Locate the cell with the specified text and output its [x, y] center coordinate. 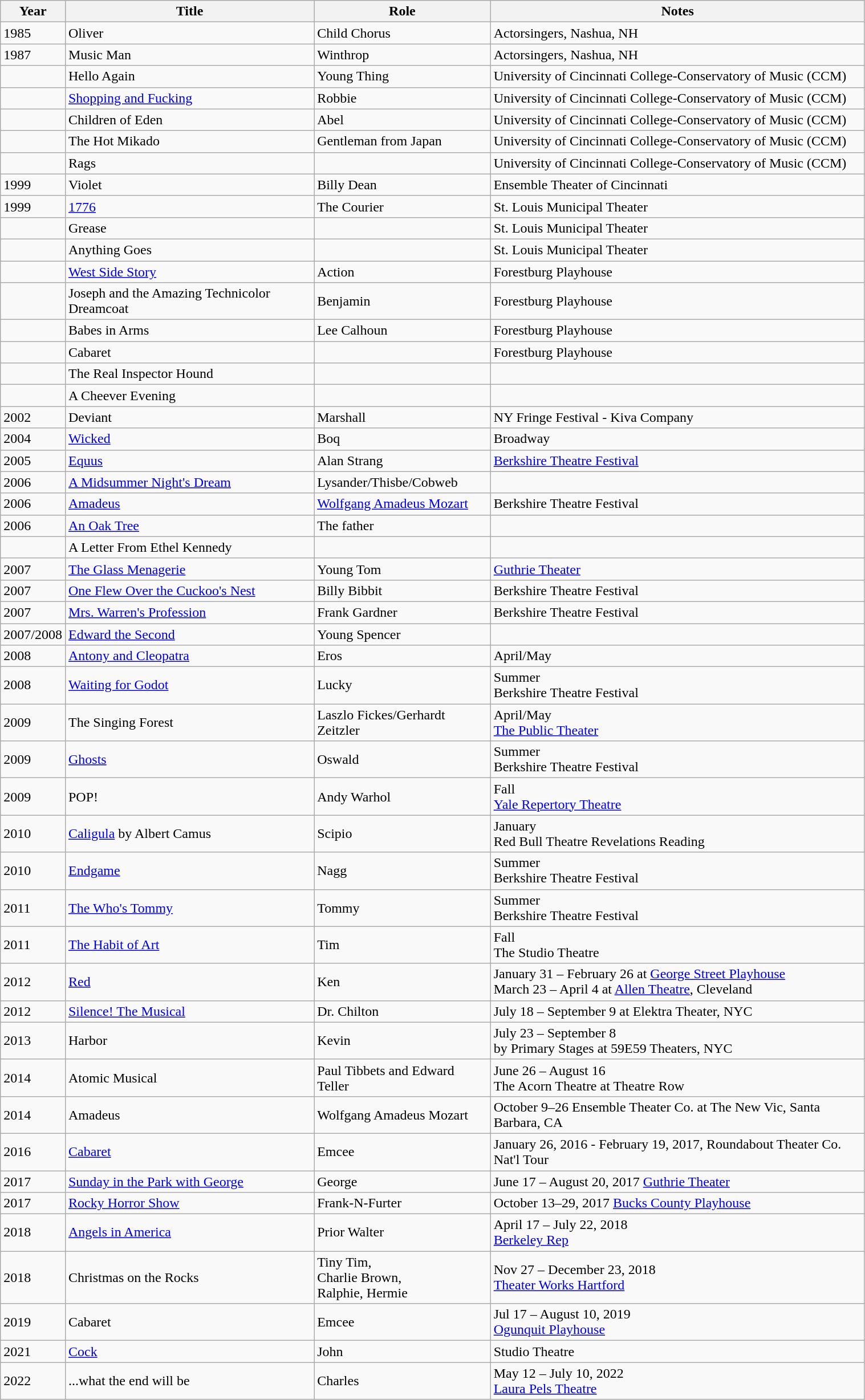
Young Spencer [403, 634]
April 17 – July 22, 2018Berkeley Rep [677, 1232]
Boq [403, 439]
Frank-N-Furter [403, 1203]
The Who's Tommy [189, 907]
Anything Goes [189, 250]
Atomic Musical [189, 1077]
Silence! The Musical [189, 1011]
JanuaryRed Bull Theatre Revelations Reading [677, 833]
Broadway [677, 439]
Ensemble Theater of Cincinnati [677, 185]
John [403, 1352]
Equus [189, 461]
April/May [677, 656]
Kevin [403, 1041]
Jul 17 – August 10, 2019Ogunquit Playhouse [677, 1322]
Red [189, 982]
Action [403, 272]
2016 [33, 1151]
Winthrop [403, 55]
Grease [189, 228]
2019 [33, 1322]
Abel [403, 120]
January 31 – February 26 at George Street PlayhouseMarch 23 – April 4 at Allen Theatre, Cleveland [677, 982]
The Singing Forest [189, 723]
Lucky [403, 685]
Laszlo Fickes/Gerhardt Zeitzler [403, 723]
Music Man [189, 55]
The Habit of Art [189, 945]
A Midsummer Night's Dream [189, 482]
Studio Theatre [677, 1352]
1987 [33, 55]
Scipio [403, 833]
Nov 27 – December 23, 2018Theater Works Hartford [677, 1277]
Benjamin [403, 301]
Antony and Cleopatra [189, 656]
Tommy [403, 907]
Sunday in the Park with George [189, 1182]
Endgame [189, 871]
2007/2008 [33, 634]
FallYale Repertory Theatre [677, 797]
One Flew Over the Cuckoo's Nest [189, 591]
Notes [677, 11]
Year [33, 11]
Mrs. Warren's Profession [189, 612]
Young Tom [403, 569]
George [403, 1182]
The Courier [403, 206]
Angels in America [189, 1232]
Tiny Tim,Charlie Brown,Ralphie, Hermie [403, 1277]
A Cheever Evening [189, 396]
Robbie [403, 98]
Gentleman from Japan [403, 141]
Ken [403, 982]
Caligula by Albert Camus [189, 833]
Marshall [403, 417]
Violet [189, 185]
Eros [403, 656]
Wicked [189, 439]
Child Chorus [403, 33]
Ghosts [189, 759]
Prior Walter [403, 1232]
POP! [189, 797]
Rags [189, 163]
Guthrie Theater [677, 569]
Tim [403, 945]
Charles [403, 1381]
Frank Gardner [403, 612]
Babes in Arms [189, 331]
Shopping and Fucking [189, 98]
October 9–26 Ensemble Theater Co. at The New Vic, Santa Barbara, CA [677, 1115]
June 26 – August 16The Acorn Theatre at Theatre Row [677, 1077]
Rocky Horror Show [189, 1203]
Alan Strang [403, 461]
2013 [33, 1041]
Oliver [189, 33]
July 23 – September 8by Primary Stages at 59E59 Theaters, NYC [677, 1041]
2005 [33, 461]
West Side Story [189, 272]
NY Fringe Festival - Kiva Company [677, 417]
1985 [33, 33]
An Oak Tree [189, 526]
Young Thing [403, 76]
October 13–29, 2017 Bucks County Playhouse [677, 1203]
July 18 – September 9 at Elektra Theater, NYC [677, 1011]
2004 [33, 439]
Children of Eden [189, 120]
Christmas on the Rocks [189, 1277]
Edward the Second [189, 634]
1776 [189, 206]
Dr. Chilton [403, 1011]
Hello Again [189, 76]
2022 [33, 1381]
Paul Tibbets and Edward Teller [403, 1077]
Role [403, 11]
Cock [189, 1352]
April/MayThe Public Theater [677, 723]
Harbor [189, 1041]
A Letter From Ethel Kennedy [189, 547]
Billy Dean [403, 185]
January 26, 2016 - February 19, 2017, Roundabout Theater Co. Nat'l Tour [677, 1151]
Waiting for Godot [189, 685]
Lee Calhoun [403, 331]
The Real Inspector Hound [189, 374]
The father [403, 526]
Billy Bibbit [403, 591]
2021 [33, 1352]
The Hot Mikado [189, 141]
Oswald [403, 759]
Nagg [403, 871]
Lysander/Thisbe/Cobweb [403, 482]
June 17 – August 20, 2017 Guthrie Theater [677, 1182]
Joseph and the Amazing Technicolor Dreamcoat [189, 301]
The Glass Menagerie [189, 569]
Andy Warhol [403, 797]
2002 [33, 417]
FallThe Studio Theatre [677, 945]
Deviant [189, 417]
Title [189, 11]
May 12 – July 10, 2022Laura Pels Theatre [677, 1381]
...what the end will be [189, 1381]
